Scan for the cell matching the given text and deliver its (x, y) coordinate at center. 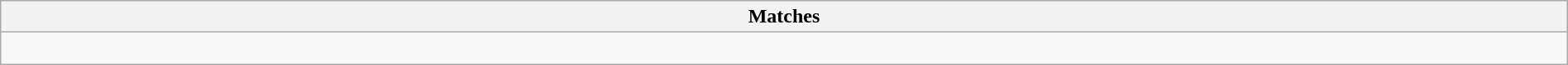
Matches (784, 17)
